Provide the (x, y) coordinate of the cell's center where the given text is located.  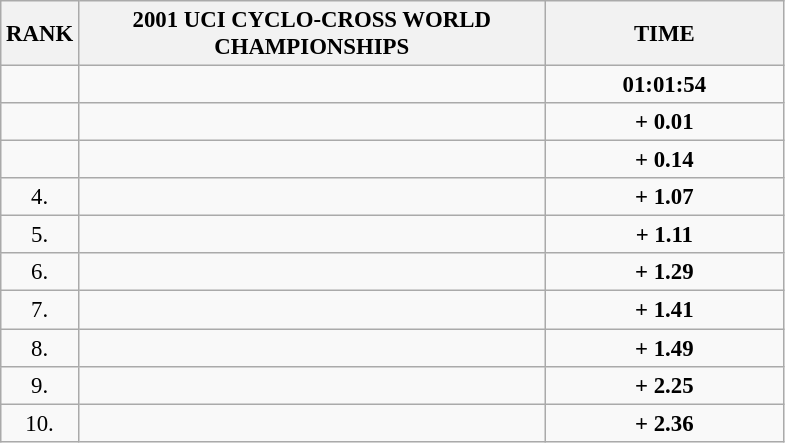
+ 1.41 (664, 310)
+ 2.25 (664, 385)
+ 1.49 (664, 348)
10. (40, 423)
RANK (40, 34)
+ 1.11 (664, 235)
01:01:54 (664, 85)
8. (40, 348)
+ 0.01 (664, 122)
+ 1.29 (664, 273)
6. (40, 273)
2001 UCI CYCLO-CROSS WORLD CHAMPIONSHIPS (312, 34)
+ 0.14 (664, 160)
5. (40, 235)
+ 2.36 (664, 423)
4. (40, 197)
7. (40, 310)
9. (40, 385)
+ 1.07 (664, 197)
TIME (664, 34)
